From the cell containing the given text, extract its center point as [X, Y] coordinate. 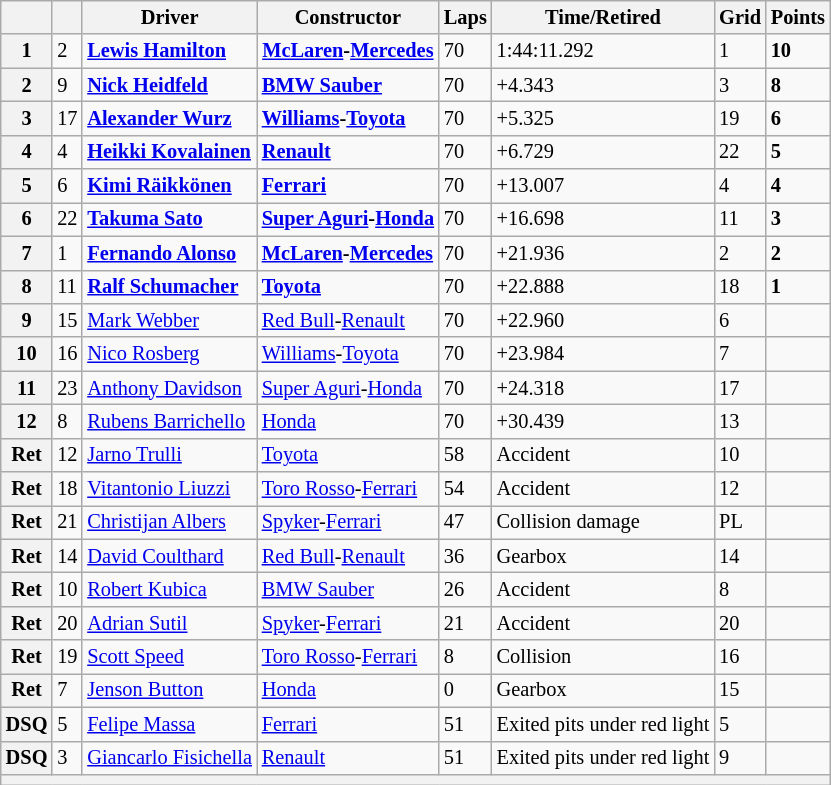
Constructor [348, 17]
+6.729 [604, 152]
Robert Kubica [169, 589]
Felipe Massa [169, 724]
Collision damage [604, 522]
Nico Rosberg [169, 354]
13 [740, 421]
Jenson Button [169, 690]
Lewis Hamilton [169, 51]
Adrian Sutil [169, 623]
58 [466, 455]
Anthony Davidson [169, 388]
Jarno Trulli [169, 455]
Alexander Wurz [169, 118]
Driver [169, 17]
23 [67, 388]
26 [466, 589]
Mark Webber [169, 320]
Vitantonio Liuzzi [169, 489]
Nick Heidfeld [169, 85]
PL [740, 522]
+24.318 [604, 388]
+30.439 [604, 421]
Heikki Kovalainen [169, 152]
1:44:11.292 [604, 51]
+16.698 [604, 219]
Kimi Räikkönen [169, 186]
+4.343 [604, 85]
Points [798, 17]
Christijan Albers [169, 522]
+5.325 [604, 118]
Giancarlo Fisichella [169, 758]
+23.984 [604, 354]
Ralf Schumacher [169, 287]
Collision [604, 657]
Scott Speed [169, 657]
+21.936 [604, 253]
36 [466, 556]
David Coulthard [169, 556]
47 [466, 522]
Laps [466, 17]
Grid [740, 17]
Takuma Sato [169, 219]
0 [466, 690]
Rubens Barrichello [169, 421]
+22.888 [604, 287]
+22.960 [604, 320]
+13.007 [604, 186]
54 [466, 489]
Time/Retired [604, 17]
Fernando Alonso [169, 253]
